Find where the given text appears and provide that cell's center as (X, Y) coordinate. 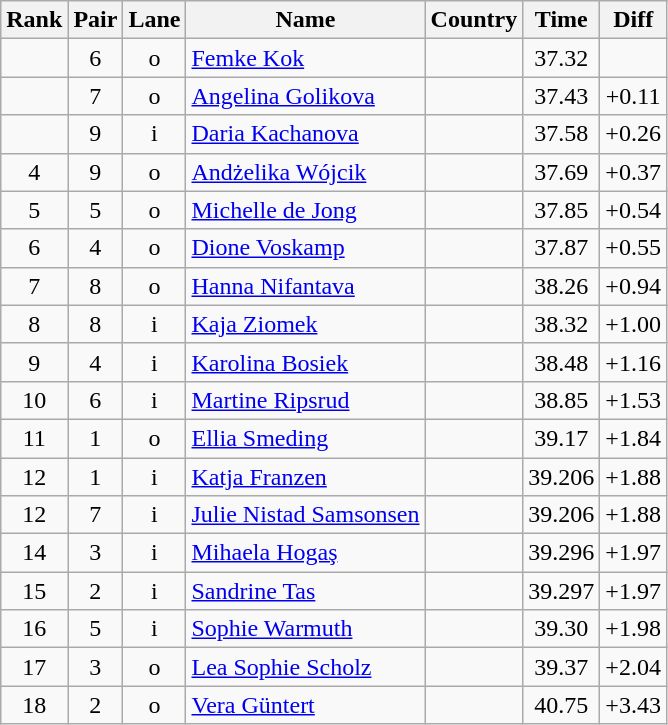
38.48 (562, 362)
+2.04 (634, 667)
Kaja Ziomek (306, 324)
37.85 (562, 210)
37.32 (562, 58)
Femke Kok (306, 58)
39.30 (562, 629)
Dione Voskamp (306, 248)
39.297 (562, 591)
37.58 (562, 134)
+1.00 (634, 324)
+0.11 (634, 96)
+1.16 (634, 362)
+0.37 (634, 172)
38.32 (562, 324)
37.69 (562, 172)
+1.98 (634, 629)
15 (34, 591)
Martine Ripsrud (306, 400)
Vera Güntert (306, 705)
Angelina Golikova (306, 96)
Time (562, 20)
10 (34, 400)
+0.94 (634, 286)
+1.53 (634, 400)
Ellia Smeding (306, 438)
Michelle de Jong (306, 210)
Rank (34, 20)
38.85 (562, 400)
Karolina Bosiek (306, 362)
11 (34, 438)
+0.54 (634, 210)
38.26 (562, 286)
+1.84 (634, 438)
+0.55 (634, 248)
39.17 (562, 438)
+0.26 (634, 134)
39.37 (562, 667)
Pair (96, 20)
Lane (154, 20)
Lea Sophie Scholz (306, 667)
37.87 (562, 248)
Julie Nistad Samsonsen (306, 515)
18 (34, 705)
Country (474, 20)
Andżelika Wójcik (306, 172)
Sandrine Tas (306, 591)
Daria Kachanova (306, 134)
40.75 (562, 705)
14 (34, 553)
Hanna Nifantava (306, 286)
16 (34, 629)
37.43 (562, 96)
39.296 (562, 553)
17 (34, 667)
+3.43 (634, 705)
Sophie Warmuth (306, 629)
Mihaela Hogaş (306, 553)
Name (306, 20)
Diff (634, 20)
Katja Franzen (306, 477)
